Pinpoint the cell where the given text exists, returning its (X, Y) midpoint coordinate. 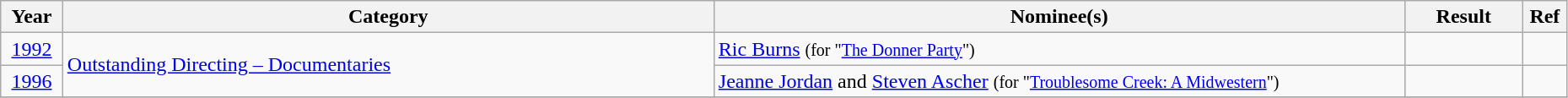
Category (388, 17)
1992 (32, 49)
Nominee(s) (1059, 17)
Year (32, 17)
1996 (32, 81)
Outstanding Directing – Documentaries (388, 65)
Ref (1544, 17)
Jeanne Jordan and Steven Ascher (for "Troublesome Creek: A Midwestern") (1059, 81)
Result (1463, 17)
Ric Burns (for "The Donner Party") (1059, 49)
